Pinpoint the cell where the given text exists, returning its [X, Y] midpoint coordinate. 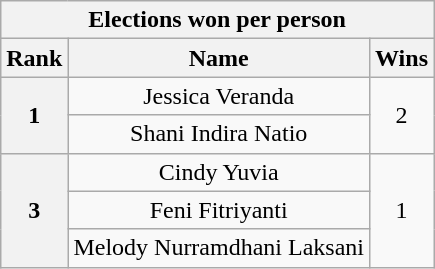
Cindy Yuvia [219, 172]
Melody Nurramdhani Laksani [219, 248]
Shani Indira Natio [219, 134]
Jessica Veranda [219, 96]
2 [402, 115]
Name [219, 58]
3 [34, 210]
Wins [402, 58]
Elections won per person [218, 20]
Feni Fitriyanti [219, 210]
Rank [34, 58]
